Pinpoint the cell where the given text exists, returning its [x, y] midpoint coordinate. 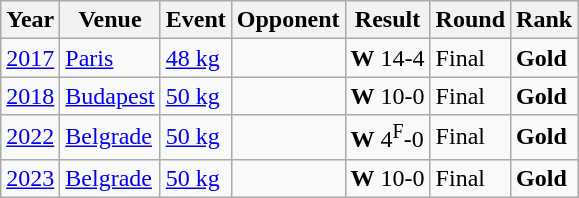
Rank [544, 20]
48 kg [196, 58]
2022 [30, 138]
Result [388, 20]
Budapest [110, 96]
W 14-4 [388, 58]
Round [470, 20]
Event [196, 20]
Year [30, 20]
2023 [30, 178]
2018 [30, 96]
Opponent [288, 20]
Venue [110, 20]
Paris [110, 58]
2017 [30, 58]
W 4F-0 [388, 138]
